Output the (x, y) coordinate of the center of the cell containing the given text.  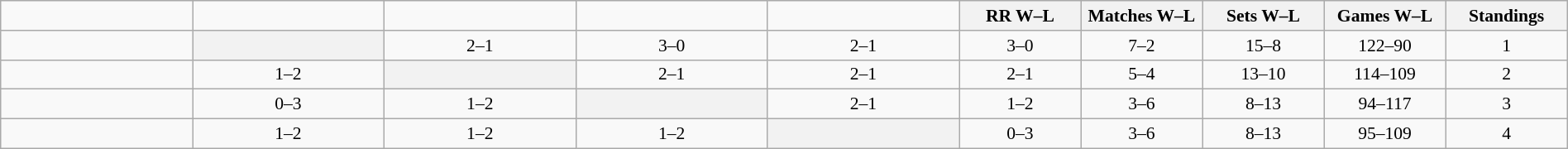
114–109 (1384, 74)
7–2 (1141, 46)
15–8 (1264, 46)
Standings (1507, 16)
1 (1507, 46)
Sets W–L (1264, 16)
Games W–L (1384, 16)
Matches W–L (1141, 16)
122–90 (1384, 46)
3 (1507, 104)
RR W–L (1021, 16)
2 (1507, 74)
95–109 (1384, 134)
94–117 (1384, 104)
5–4 (1141, 74)
13–10 (1264, 74)
4 (1507, 134)
